Extract the [x, y] coordinate from the center of the cell holding the provided text.  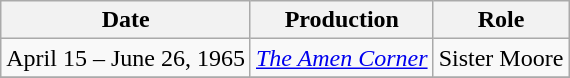
Date [126, 20]
Production [342, 20]
Sister Moore [501, 58]
April 15 – June 26, 1965 [126, 58]
The Amen Corner [342, 58]
Role [501, 20]
